Capture the cell that displays the provided text and extract its [x, y] central coordinate. 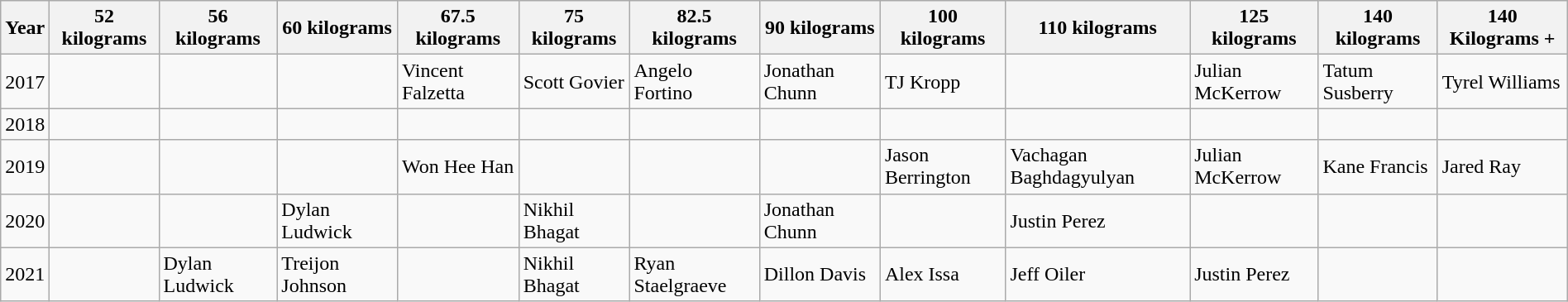
Vachagan Baghdagyulyan [1098, 167]
140 Kilograms + [1502, 28]
67.5 kilograms [458, 28]
110 kilograms [1098, 28]
Jason Berrington [943, 167]
2018 [25, 124]
Jared Ray [1502, 167]
Tyrel Williams [1502, 81]
2021 [25, 275]
2020 [25, 220]
140 kilograms [1378, 28]
90 kilograms [820, 28]
Year [25, 28]
52 kilograms [104, 28]
Angelo Fortino [695, 81]
Treijon Johnson [337, 275]
Alex Issa [943, 275]
Vincent Falzetta [458, 81]
Jeff Oiler [1098, 275]
100 kilograms [943, 28]
Dillon Davis [820, 275]
82.5 kilograms [695, 28]
75 kilograms [574, 28]
Scott Govier [574, 81]
Ryan Staelgraeve [695, 275]
Tatum Susberry [1378, 81]
TJ Kropp [943, 81]
56 kilograms [218, 28]
Won Hee Han [458, 167]
Kane Francis [1378, 167]
60 kilograms [337, 28]
125 kilograms [1254, 28]
2019 [25, 167]
2017 [25, 81]
